Pinpoint the cell where the given text exists, returning its (x, y) midpoint coordinate. 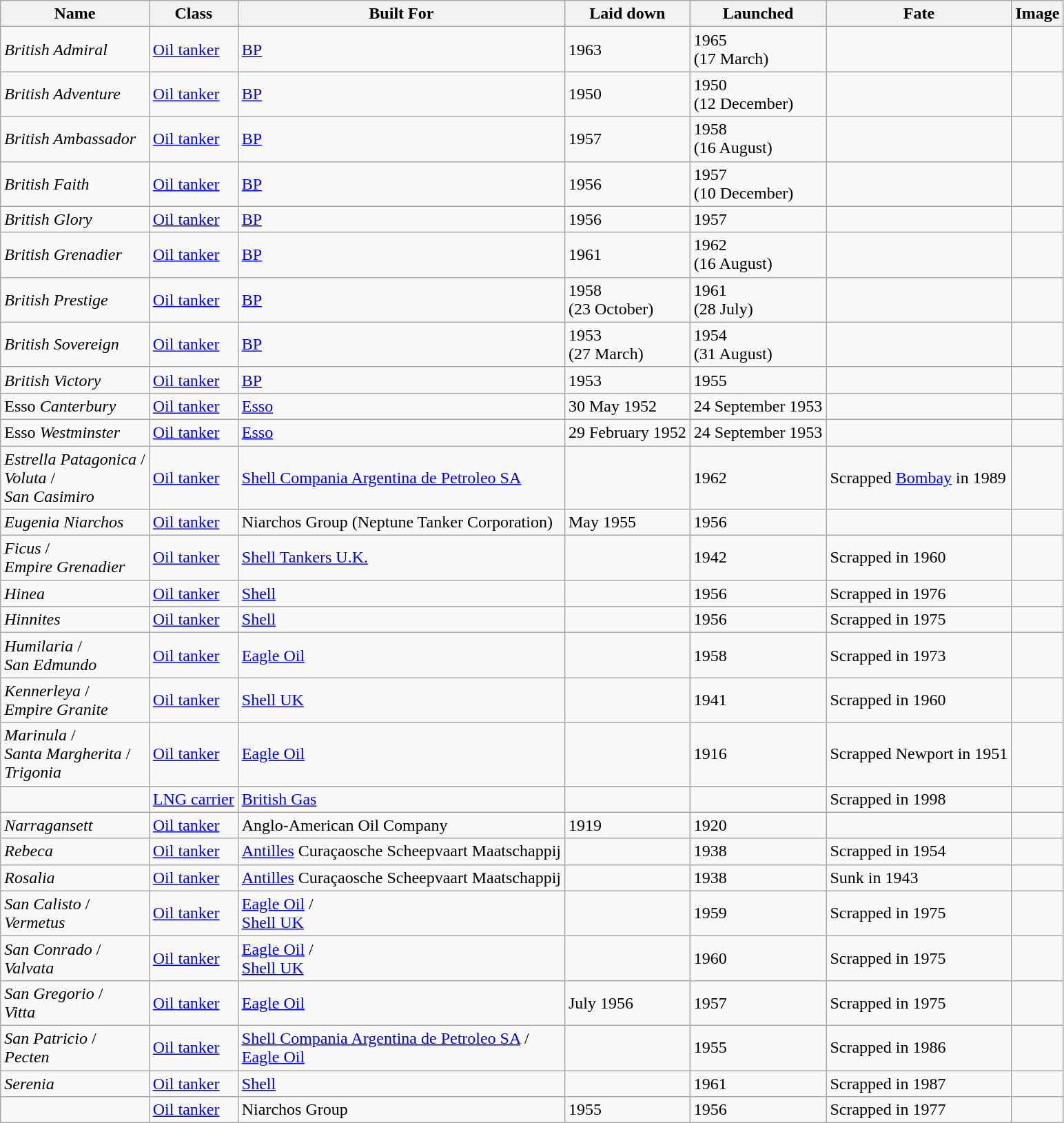
1953(27 March) (627, 345)
Launched (758, 14)
1965(17 March) (758, 50)
1963 (627, 50)
Laid down (627, 14)
1920 (758, 825)
Marinula /Santa Margherita /Trigonia (75, 754)
1950 (627, 94)
1960 (758, 958)
1958(23 October) (627, 299)
Narragansett (75, 825)
Humilaria /San Edmundo (75, 655)
Niarchos Group (401, 1110)
July 1956 (627, 1002)
1950(12 December) (758, 94)
1961(28 July) (758, 299)
1941 (758, 700)
1919 (627, 825)
Esso Westminster (75, 432)
Shell Compania Argentina de Petroleo SA / Eagle Oil (401, 1048)
San Patricio /Pecten (75, 1048)
1958(16 August) (758, 139)
1957(10 December) (758, 183)
British Prestige (75, 299)
British Gas (401, 799)
29 February 1952 (627, 432)
1916 (758, 754)
1962 (758, 477)
1958 (758, 655)
Shell Tankers U.K. (401, 558)
30 May 1952 (627, 406)
Hinea (75, 594)
Niarchos Group (Neptune Tanker Corporation) (401, 523)
Scrapped Newport in 1951 (919, 754)
Eugenia Niarchos (75, 523)
LNG carrier (193, 799)
San Gregorio /Vitta (75, 1002)
British Glory (75, 219)
1959 (758, 913)
May 1955 (627, 523)
Kennerleya /Empire Granite (75, 700)
Rosalia (75, 878)
Scrapped in 1998 (919, 799)
Class (193, 14)
Image (1038, 14)
Scrapped Bombay in 1989 (919, 477)
Shell UK (401, 700)
Built For (401, 14)
Fate (919, 14)
Ficus /Empire Grenadier (75, 558)
Estrella Patagonica /Voluta /San Casimiro (75, 477)
San Conrado /Valvata (75, 958)
Scrapped in 1987 (919, 1083)
Hinnites (75, 620)
British Admiral (75, 50)
British Faith (75, 183)
Scrapped in 1977 (919, 1110)
San Calisto /Vermetus (75, 913)
British Grenadier (75, 255)
1962(16 August) (758, 255)
Esso Canterbury (75, 406)
Scrapped in 1954 (919, 851)
Scrapped in 1973 (919, 655)
British Victory (75, 380)
Anglo-American Oil Company (401, 825)
Sunk in 1943 (919, 878)
Scrapped in 1986 (919, 1048)
Rebeca (75, 851)
Serenia (75, 1083)
Scrapped in 1976 (919, 594)
British Ambassador (75, 139)
1942 (758, 558)
1953 (627, 380)
British Sovereign (75, 345)
British Adventure (75, 94)
Name (75, 14)
1954(31 August) (758, 345)
Shell Compania Argentina de Petroleo SA (401, 477)
